Identify which cell holds the provided text, then report its (x, y) central coordinate. 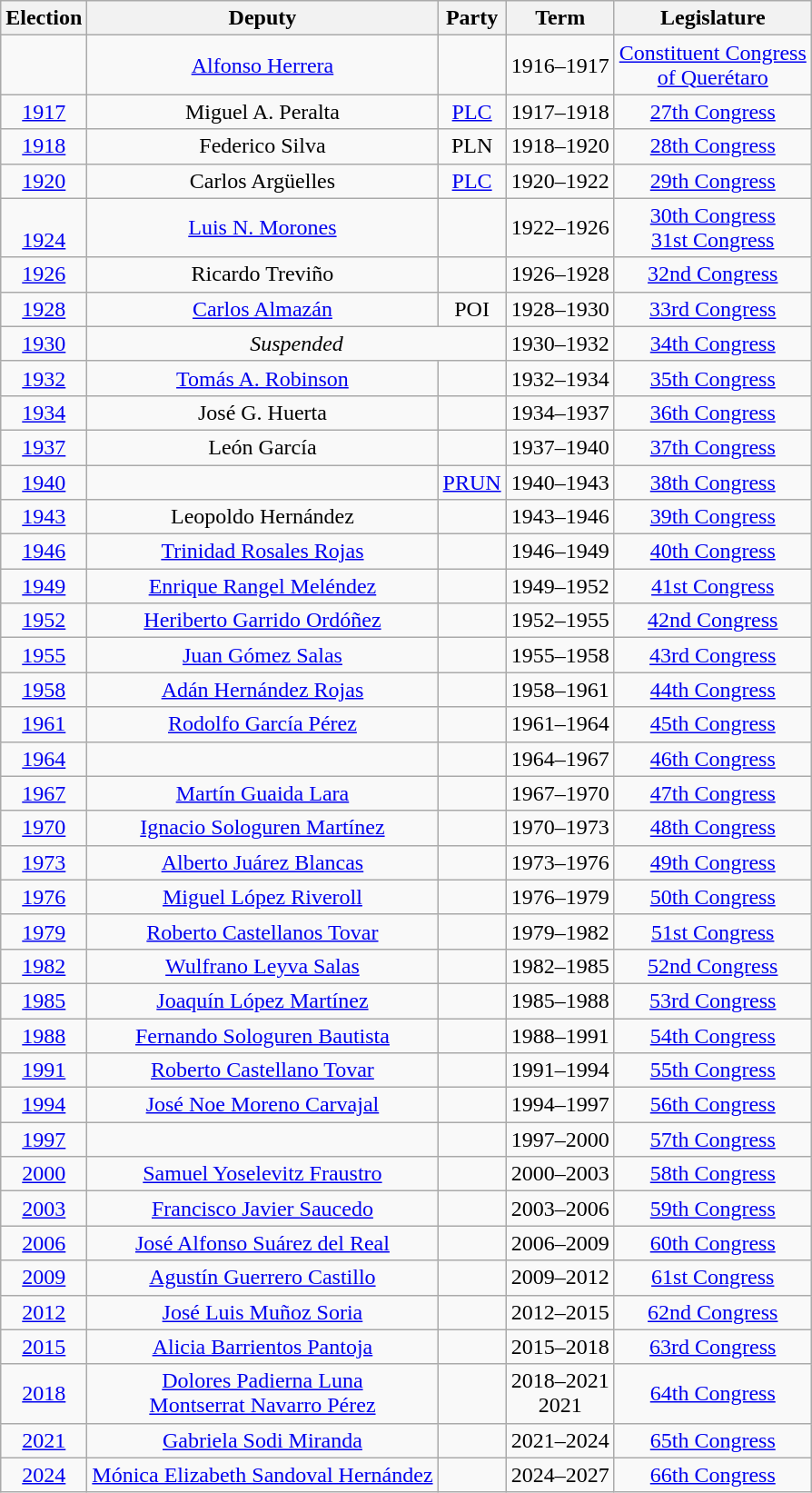
2009 (44, 1278)
1940 (44, 483)
32nd Congress (712, 274)
1997–2000 (559, 1140)
Roberto Castellano Tovar (262, 1070)
53rd Congress (712, 1000)
Tomás A. Robinson (262, 378)
1926–1928 (559, 274)
2021–2024 (559, 1440)
Suspended (296, 343)
Legislature (712, 18)
Election (44, 18)
56th Congress (712, 1105)
45th Congress (712, 724)
PRUN (472, 483)
37th Congress (712, 447)
1970–1973 (559, 828)
63rd Congress (712, 1347)
2003 (44, 1209)
1943–1946 (559, 517)
León García (262, 447)
46th Congress (712, 759)
Alfonso Herrera (262, 65)
1940–1943 (559, 483)
49th Congress (712, 862)
Term (559, 18)
Roberto Castellanos Tovar (262, 931)
35th Congress (712, 378)
1982 (44, 966)
1934–1937 (559, 413)
2021 (44, 1440)
1924 (44, 227)
POI (472, 309)
José Alfonso Suárez del Real (262, 1243)
1943 (44, 517)
1985 (44, 1000)
Rodolfo García Pérez (262, 724)
Deputy (262, 18)
38th Congress (712, 483)
2006 (44, 1243)
61st Congress (712, 1278)
1917–1918 (559, 112)
1982–1985 (559, 966)
1928–1930 (559, 309)
58th Congress (712, 1174)
51st Congress (712, 931)
PLN (472, 146)
1917 (44, 112)
1964 (44, 759)
1937 (44, 447)
1958–1961 (559, 690)
1961 (44, 724)
1964–1967 (559, 759)
Adán Hernández Rojas (262, 690)
34th Congress (712, 343)
Party (472, 18)
Ignacio Sologuren Martínez (262, 828)
2018–20212021 (559, 1394)
2015–2018 (559, 1347)
1997 (44, 1140)
44th Congress (712, 690)
Joaquín López Martínez (262, 1000)
30th Congress31st Congress (712, 227)
Leopoldo Hernández (262, 517)
43rd Congress (712, 655)
59th Congress (712, 1209)
39th Congress (712, 517)
2024–2027 (559, 1475)
1976 (44, 897)
1976–1979 (559, 897)
1988–1991 (559, 1035)
Samuel Yoselevitz Fraustro (262, 1174)
1985–1988 (559, 1000)
Carlos Argüelles (262, 181)
33rd Congress (712, 309)
1932–1934 (559, 378)
Miguel López Riveroll (262, 897)
1991 (44, 1070)
2018 (44, 1394)
27th Congress (712, 112)
Alicia Barrientos Pantoja (262, 1347)
Constituent Congressof Querétaro (712, 65)
José Luis Muñoz Soria (262, 1312)
1934 (44, 413)
29th Congress (712, 181)
1973–1976 (559, 862)
Luis N. Morones (262, 227)
1930–1932 (559, 343)
Trinidad Rosales Rojas (262, 552)
1949 (44, 586)
Ricardo Treviño (262, 274)
2009–2012 (559, 1278)
1946–1949 (559, 552)
1952 (44, 621)
1958 (44, 690)
Martín Guaida Lara (262, 793)
50th Congress (712, 897)
1920 (44, 181)
62nd Congress (712, 1312)
Miguel A. Peralta (262, 112)
1973 (44, 862)
1920–1922 (559, 181)
2003–2006 (559, 1209)
52nd Congress (712, 966)
1991–1994 (559, 1070)
Heriberto Garrido Ordóñez (262, 621)
Dolores Padierna LunaMontserrat Navarro Pérez (262, 1394)
40th Congress (712, 552)
28th Congress (712, 146)
Mónica Elizabeth Sandoval Hernández (262, 1475)
Federico Silva (262, 146)
1928 (44, 309)
1967 (44, 793)
1961–1964 (559, 724)
Gabriela Sodi Miranda (262, 1440)
1922–1926 (559, 227)
1918 (44, 146)
1932 (44, 378)
1916–1917 (559, 65)
2000–2003 (559, 1174)
1979 (44, 931)
José Noe Moreno Carvajal (262, 1105)
1970 (44, 828)
Carlos Almazán (262, 309)
Alberto Juárez Blancas (262, 862)
66th Congress (712, 1475)
1979–1982 (559, 931)
2015 (44, 1347)
2006–2009 (559, 1243)
Juan Gómez Salas (262, 655)
42nd Congress (712, 621)
2012 (44, 1312)
65th Congress (712, 1440)
1994 (44, 1105)
1937–1940 (559, 447)
2024 (44, 1475)
54th Congress (712, 1035)
47th Congress (712, 793)
1926 (44, 274)
Fernando Sologuren Bautista (262, 1035)
1967–1970 (559, 793)
1930 (44, 343)
2000 (44, 1174)
2012–2015 (559, 1312)
José G. Huerta (262, 413)
48th Congress (712, 828)
1994–1997 (559, 1105)
36th Congress (712, 413)
1949–1952 (559, 586)
64th Congress (712, 1394)
1952–1955 (559, 621)
55th Congress (712, 1070)
Francisco Javier Saucedo (262, 1209)
1946 (44, 552)
57th Congress (712, 1140)
60th Congress (712, 1243)
1918–1920 (559, 146)
41st Congress (712, 586)
1955 (44, 655)
Agustín Guerrero Castillo (262, 1278)
Wulfrano Leyva Salas (262, 966)
Enrique Rangel Meléndez (262, 586)
1955–1958 (559, 655)
1988 (44, 1035)
